Find where the given text appears and provide that cell's center as (x, y) coordinate. 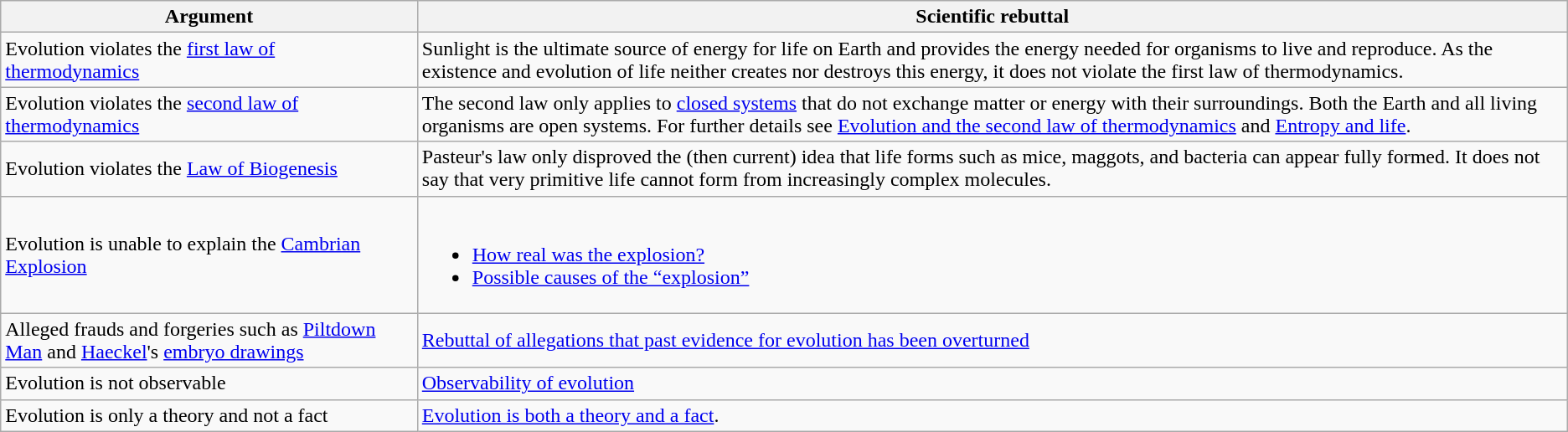
Evolution violates the first law of thermodynamics (209, 60)
Evolution is only a theory and not a fact (209, 415)
Rebuttal of allegations that past evidence for evolution has been overturned (992, 340)
Evolution violates the Law of Biogenesis (209, 169)
Argument (209, 17)
Evolution violates the second law of thermodynamics (209, 114)
Evolution is both a theory and a fact. (992, 415)
Alleged frauds and forgeries such as Piltdown Man and Haeckel's embryo drawings (209, 340)
Evolution is not observable (209, 383)
How real was the explosion?Possible causes of the “explosion” (992, 255)
Observability of evolution (992, 383)
Scientific rebuttal (992, 17)
Evolution is unable to explain the Cambrian Explosion (209, 255)
